Return [x, y] of the center of cell containing provided text 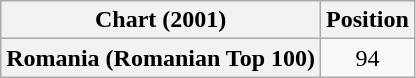
94 [368, 58]
Romania (Romanian Top 100) [161, 58]
Position [368, 20]
Chart (2001) [161, 20]
